Detect which cell encompasses the target text, then output its [X, Y] center coordinate. 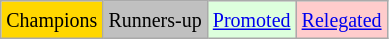
Champions [52, 20]
Promoted [252, 20]
Runners-up [155, 20]
Relegated [342, 20]
